From the cell containing the given text, extract its center point as [X, Y] coordinate. 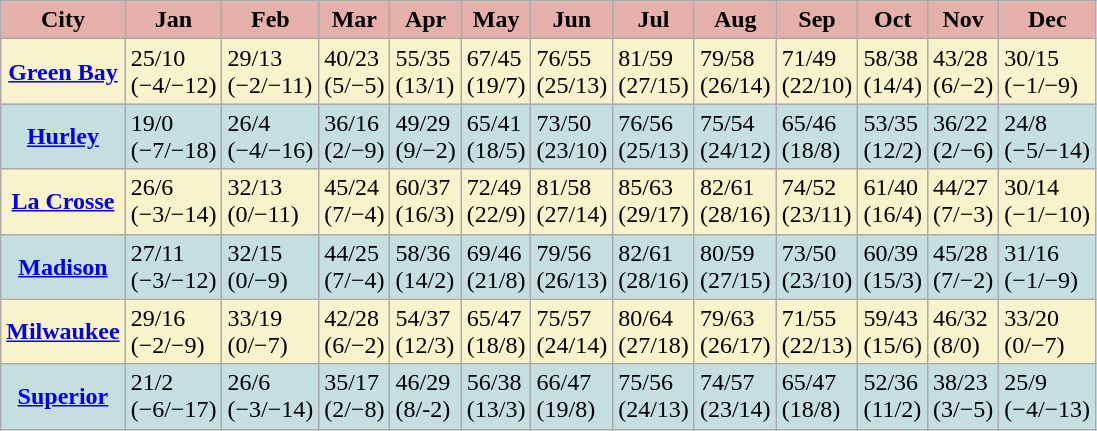
40/23(5/−5) [354, 72]
45/24(7/−4) [354, 202]
26/4(−4/−16) [270, 136]
43/28(6/−2) [964, 72]
55/35(13/1) [426, 72]
74/57(23/14) [735, 396]
56/38(13/3) [496, 396]
75/54(24/12) [735, 136]
32/13(0/−11) [270, 202]
Apr [426, 20]
75/56(24/13) [654, 396]
66/47(19/8) [572, 396]
36/22(2/−6) [964, 136]
Milwaukee [63, 332]
La Crosse [63, 202]
City [63, 20]
79/63(26/17) [735, 332]
May [496, 20]
Aug [735, 20]
25/9(−4/−13) [1048, 396]
58/38(14/4) [893, 72]
36/16(2/−9) [354, 136]
45/28(7/−2) [964, 266]
Madison [63, 266]
76/55(25/13) [572, 72]
65/41(18/5) [496, 136]
Jan [174, 20]
60/37(16/3) [426, 202]
76/56(25/13) [654, 136]
27/11(−3/−12) [174, 266]
33/19(0/−7) [270, 332]
60/39(15/3) [893, 266]
79/58(26/14) [735, 72]
44/25(7/−4) [354, 266]
44/27(7/−3) [964, 202]
25/10(−4/−12) [174, 72]
19/0(−7/−18) [174, 136]
46/29(8/-2) [426, 396]
71/55(22/13) [817, 332]
24/8(−5/−14) [1048, 136]
49/29(9/−2) [426, 136]
75/57(24/14) [572, 332]
80/59(27/15) [735, 266]
Sep [817, 20]
Green Bay [63, 72]
61/40(16/4) [893, 202]
Superior [63, 396]
67/45(19/7) [496, 72]
Oct [893, 20]
81/58(27/14) [572, 202]
Jul [654, 20]
74/52(23/11) [817, 202]
30/14(−1/−10) [1048, 202]
54/37(12/3) [426, 332]
53/35(12/2) [893, 136]
71/49(22/10) [817, 72]
31/16(−1/−9) [1048, 266]
42/28(6/−2) [354, 332]
65/46(18/8) [817, 136]
21/2(−6/−17) [174, 396]
Dec [1048, 20]
Jun [572, 20]
33/20(0/−7) [1048, 332]
Feb [270, 20]
59/43(15/6) [893, 332]
52/36(11/2) [893, 396]
46/32(8/0) [964, 332]
29/16(−2/−9) [174, 332]
72/49(22/9) [496, 202]
29/13(−2/−11) [270, 72]
69/46(21/8) [496, 266]
38/23(3/−5) [964, 396]
32/15(0/−9) [270, 266]
Hurley [63, 136]
Mar [354, 20]
85/63(29/17) [654, 202]
Nov [964, 20]
79/56(26/13) [572, 266]
58/36(14/2) [426, 266]
35/17(2/−8) [354, 396]
80/64(27/18) [654, 332]
30/15(−1/−9) [1048, 72]
81/59(27/15) [654, 72]
